Extract the [X, Y] coordinate from the center of the cell holding the provided text.  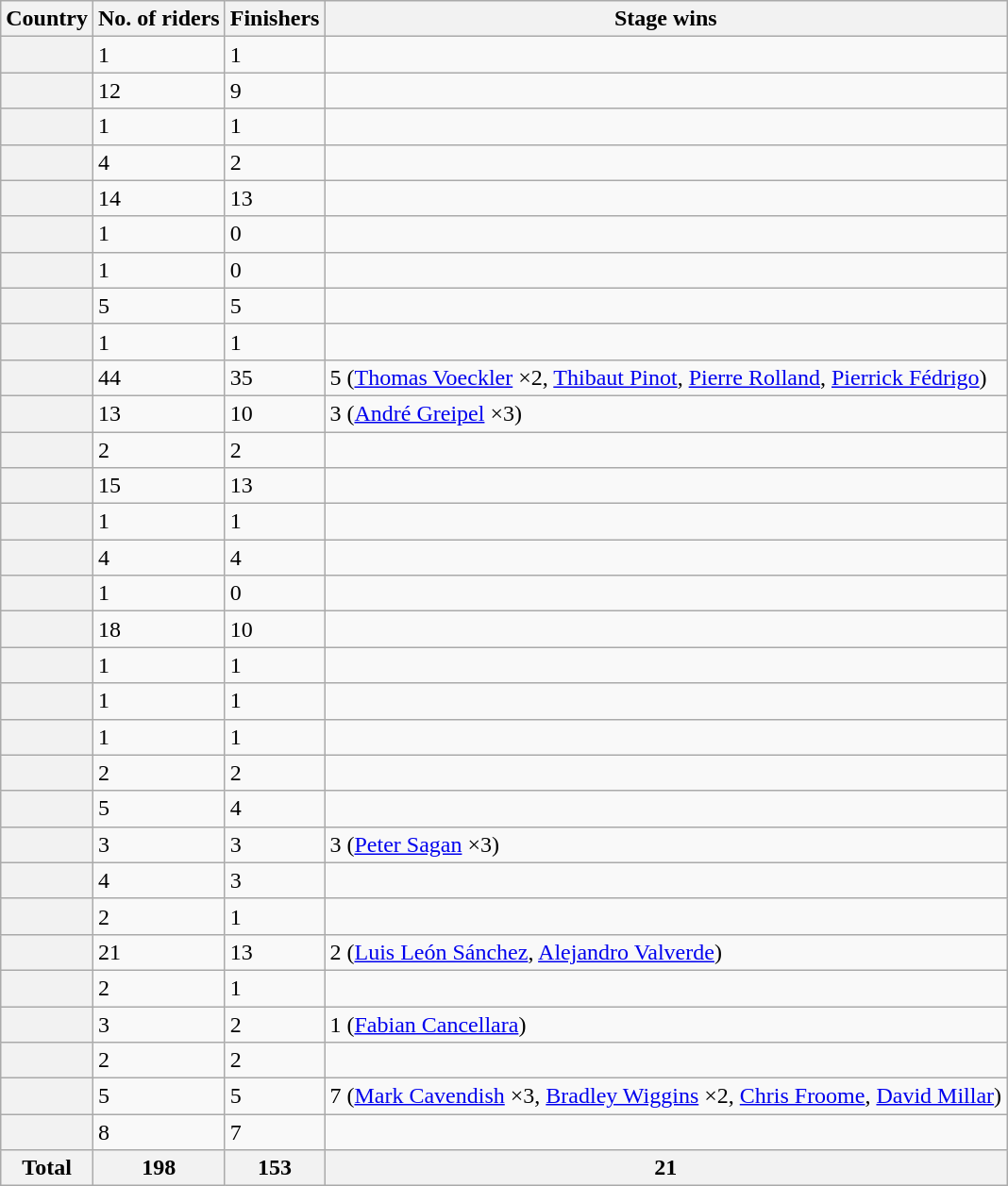
3 (Peter Sagan ×3) [666, 844]
1 (Fabian Cancellara) [666, 1024]
15 [159, 486]
12 [159, 91]
9 [275, 91]
5 (Thomas Voeckler ×2, Thibaut Pinot, Pierre Rolland, Pierrick Fédrigo) [666, 377]
Country [47, 19]
3 (André Greipel ×3) [666, 413]
Finishers [275, 19]
153 [275, 1168]
18 [159, 629]
7 [275, 1132]
Stage wins [666, 19]
14 [159, 198]
44 [159, 377]
35 [275, 377]
Total [47, 1168]
No. of riders [159, 19]
2 (Luis León Sánchez, Alejandro Valverde) [666, 952]
7 (Mark Cavendish ×3, Bradley Wiggins ×2, Chris Froome, David Millar) [666, 1096]
198 [159, 1168]
8 [159, 1132]
